Return the (X, Y) coordinate for the center point of the cell that contains the specified text.  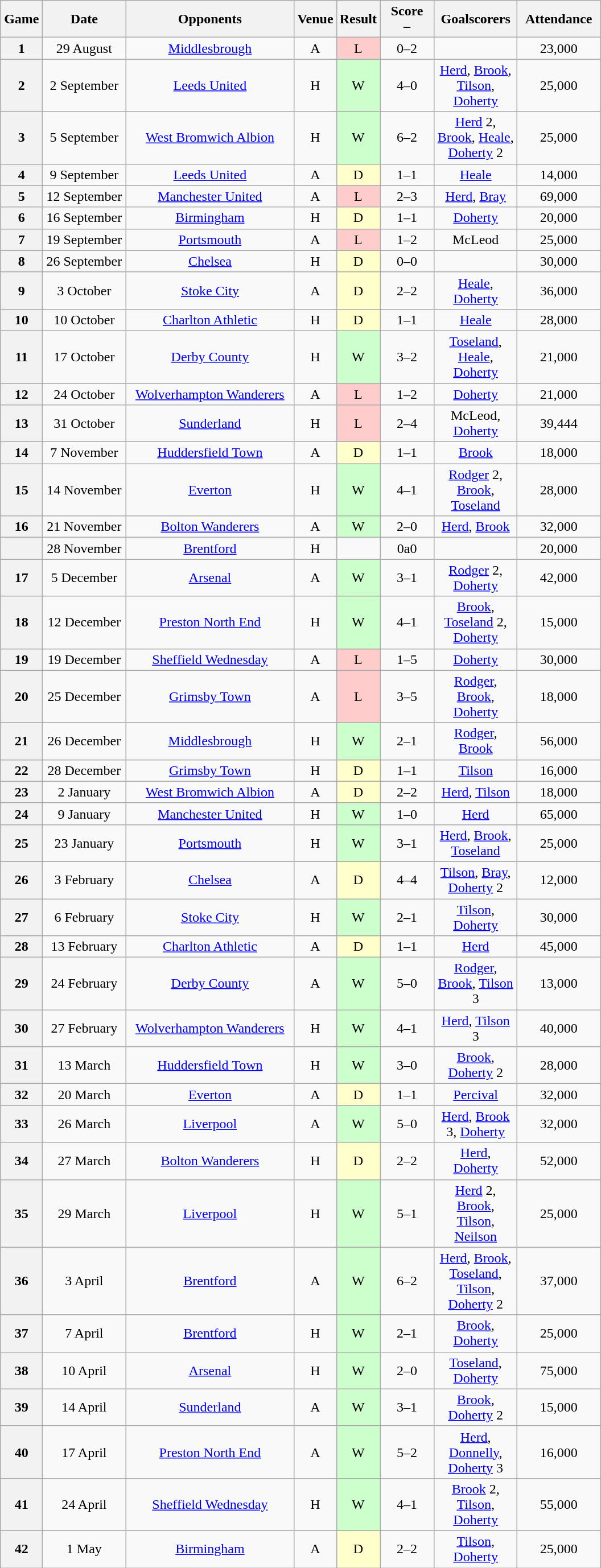
19 December (84, 659)
16 September (84, 218)
Score– (407, 19)
23,000 (559, 48)
45,000 (559, 947)
33 (22, 1124)
17 April (84, 1452)
55,000 (559, 1504)
22 (22, 770)
25 (22, 843)
0a0 (407, 548)
Attendance (559, 19)
0–0 (407, 261)
0–2 (407, 48)
27 March (84, 1161)
2 September (84, 85)
16 (22, 527)
4 (22, 175)
52,000 (559, 1161)
15 (22, 490)
65,000 (559, 814)
12 (22, 394)
3 October (84, 290)
Herd, Bray (476, 196)
14 November (84, 490)
35 (22, 1213)
28 (22, 947)
Herd, Tilson 3 (476, 1029)
20 (22, 696)
Game (22, 19)
Herd, Brook, Toseland (476, 843)
McLeod, Doherty (476, 423)
Herd 2, Brook, Tilson, Neilson (476, 1213)
12 September (84, 196)
23 (22, 792)
31 (22, 1065)
Rodger, Brook, Doherty (476, 696)
Tilson (476, 770)
13 February (84, 947)
4–0 (407, 85)
1–5 (407, 659)
39 (22, 1408)
Rodger 2, Doherty (476, 578)
1 (22, 48)
37 (22, 1334)
36,000 (559, 290)
27 February (84, 1029)
Herd 2, Brook, Heale, Doherty 2 (476, 138)
Brook (476, 453)
Tilson, Bray, Doherty 2 (476, 880)
Herd, Doherty (476, 1161)
21 (22, 741)
Goalscorers (476, 19)
12,000 (559, 880)
7 April (84, 1334)
26 September (84, 261)
24 April (84, 1504)
31 October (84, 423)
29 March (84, 1213)
Brook, Doherty (476, 1334)
23 January (84, 843)
28 December (84, 770)
Rodger, Brook (476, 741)
29 (22, 984)
Opponents (210, 19)
5 (22, 196)
3–2 (407, 357)
26 March (84, 1124)
3 (22, 138)
24 October (84, 394)
75,000 (559, 1370)
9 (22, 290)
3–5 (407, 696)
25 December (84, 696)
1 May (84, 1549)
5 September (84, 138)
42 (22, 1549)
Herd, Tilson (476, 792)
20 March (84, 1095)
3–0 (407, 1065)
Herd, Brook, Toseland, Tilson, Doherty 2 (476, 1281)
8 (22, 261)
Percival (476, 1095)
13 March (84, 1065)
17 October (84, 357)
12 December (84, 622)
29 August (84, 48)
5 December (84, 578)
Date (84, 19)
40 (22, 1452)
7 November (84, 453)
28 November (84, 548)
36 (22, 1281)
Brook 2, Tilson, Doherty (476, 1504)
21 November (84, 527)
14,000 (559, 175)
10 October (84, 320)
17 (22, 578)
McLeod (476, 240)
11 (22, 357)
34 (22, 1161)
24 February (84, 984)
5–1 (407, 1213)
6 February (84, 917)
27 (22, 917)
24 (22, 814)
Heale, Doherty (476, 290)
14 April (84, 1408)
Herd, Brook 3, Doherty (476, 1124)
6 (22, 218)
Herd, Donnelly, Doherty 3 (476, 1452)
10 April (84, 1370)
69,000 (559, 196)
3 February (84, 880)
7 (22, 240)
3 April (84, 1281)
10 (22, 320)
Toseland, Doherty (476, 1370)
19 September (84, 240)
13 (22, 423)
Result (358, 19)
14 (22, 453)
37,000 (559, 1281)
38 (22, 1370)
Brook, Toseland 2, Doherty (476, 622)
39,444 (559, 423)
40,000 (559, 1029)
5–2 (407, 1452)
2 January (84, 792)
Rodger, Brook, Tilson 3 (476, 984)
9 January (84, 814)
2 (22, 85)
Herd, Brook (476, 527)
18 (22, 622)
41 (22, 1504)
Herd, Brook, Tilson, Doherty (476, 85)
Toseland, Heale, Doherty (476, 357)
9 September (84, 175)
19 (22, 659)
42,000 (559, 578)
Venue (315, 19)
2–4 (407, 423)
4–4 (407, 880)
26 December (84, 741)
56,000 (559, 741)
26 (22, 880)
13,000 (559, 984)
30 (22, 1029)
1–0 (407, 814)
2–3 (407, 196)
Rodger 2, Brook, Toseland (476, 490)
32 (22, 1095)
